For the text-containing cell, return its midpoint in [x, y] coordinate format. 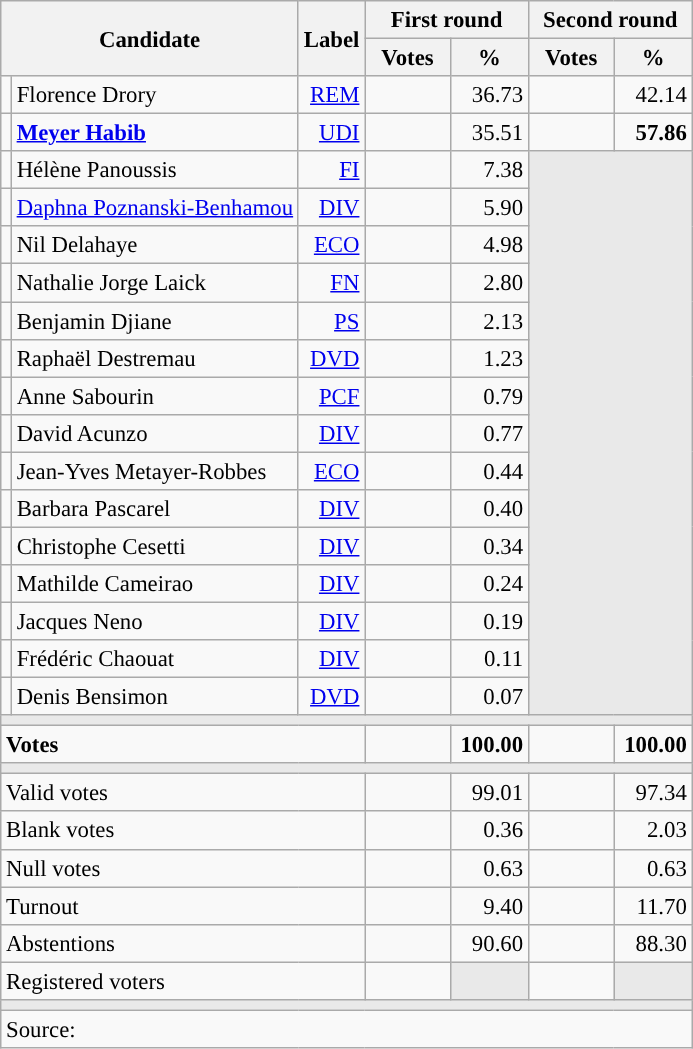
FN [331, 283]
Nathalie Jorge Laick [154, 283]
0.40 [489, 509]
0.44 [489, 471]
Mathilde Cameirao [154, 584]
Jacques Neno [154, 621]
9.40 [489, 906]
Turnout [183, 906]
99.01 [489, 793]
Abstentions [183, 943]
UDI [331, 133]
Meyer Habib [154, 133]
0.24 [489, 584]
57.86 [653, 133]
Blank votes [183, 831]
0.77 [489, 433]
11.70 [653, 906]
Daphna Poznanski-Benhamou [154, 208]
Second round [610, 20]
Registered voters [183, 981]
Raphaël Destremau [154, 358]
5.90 [489, 208]
88.30 [653, 943]
1.23 [489, 358]
PCF [331, 396]
0.19 [489, 621]
PS [331, 321]
Null votes [183, 868]
Candidate [150, 38]
4.98 [489, 245]
0.34 [489, 546]
Label [331, 38]
Frédéric Chaouat [154, 659]
David Acunzo [154, 433]
42.14 [653, 95]
36.73 [489, 95]
Denis Bensimon [154, 697]
0.79 [489, 396]
35.51 [489, 133]
Benjamin Djiane [154, 321]
Source: [346, 1029]
Anne Sabourin [154, 396]
Hélène Panoussis [154, 170]
Nil Delahaye [154, 245]
First round [447, 20]
7.38 [489, 170]
Florence Drory [154, 95]
Valid votes [183, 793]
Christophe Cesetti [154, 546]
0.07 [489, 697]
2.80 [489, 283]
97.34 [653, 793]
0.36 [489, 831]
Barbara Pascarel [154, 509]
Jean-Yves Metayer-Robbes [154, 471]
0.11 [489, 659]
REM [331, 95]
FI [331, 170]
2.03 [653, 831]
2.13 [489, 321]
90.60 [489, 943]
